Return (x, y) of the center of cell containing provided text 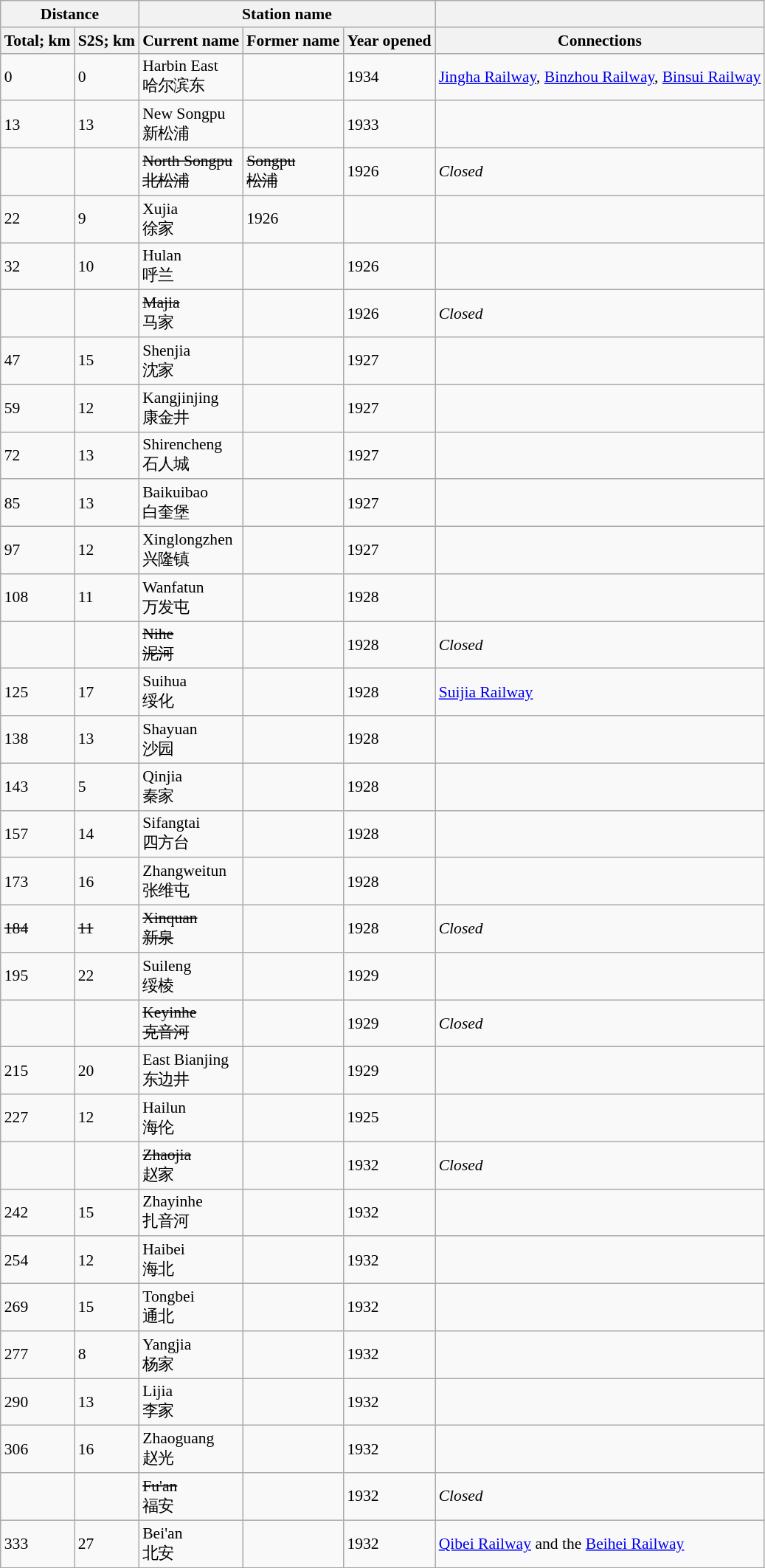
Xinglongzhen兴隆镇 (190, 550)
Zhayinhe扎音河 (190, 1212)
306 (38, 1449)
85 (38, 503)
Lijia李家 (190, 1402)
Hulan呼兰 (190, 266)
1933 (389, 125)
Suijia Railway (600, 692)
5 (107, 787)
Qibei Railway and the Beihei Railway (600, 1544)
Jingha Railway, Binzhou Railway, Binsui Railway (600, 77)
Baikuibao白奎堡 (190, 503)
173 (38, 882)
138 (38, 739)
47 (38, 361)
9 (107, 219)
Keyinhe克音河 (190, 1023)
Bei'an北安 (190, 1544)
108 (38, 598)
277 (38, 1355)
Zhangweitun张维屯 (190, 882)
S2S; km (107, 41)
242 (38, 1212)
Total; km (38, 41)
Songpu松浦 (293, 172)
Zhaojia赵家 (190, 1165)
Suileng绥棱 (190, 976)
Harbin East哈尔滨东 (190, 77)
143 (38, 787)
East Bianjing东边井 (190, 1071)
10 (107, 266)
59 (38, 408)
195 (38, 976)
290 (38, 1402)
New Songpu新松浦 (190, 125)
Tongbei通北 (190, 1308)
North Songpu北松浦 (190, 172)
184 (38, 929)
Xujia徐家 (190, 219)
Kangjinjing康金井 (190, 408)
Xinquan新泉 (190, 929)
Suihua绥化 (190, 692)
Shayuan沙园 (190, 739)
Current name (190, 41)
72 (38, 455)
Fu'an福安 (190, 1496)
Wanfatun万发屯 (190, 598)
Shirencheng石人城 (190, 455)
Former name (293, 41)
Zhaoguang赵光 (190, 1449)
97 (38, 550)
125 (38, 692)
20 (107, 1071)
1925 (389, 1118)
1934 (389, 77)
254 (38, 1260)
Year opened (389, 41)
14 (107, 834)
27 (107, 1544)
32 (38, 266)
Hailun海伦 (190, 1118)
Qinjia秦家 (190, 787)
17 (107, 692)
Connections (600, 41)
215 (38, 1071)
333 (38, 1544)
Majia马家 (190, 314)
Nihe泥河 (190, 645)
Shenjia沈家 (190, 361)
Haibei海北 (190, 1260)
227 (38, 1118)
Distance (69, 14)
157 (38, 834)
Yangjia杨家 (190, 1355)
Station name (286, 14)
269 (38, 1308)
Sifangtai四方台 (190, 834)
8 (107, 1355)
